Pinpoint the cell where the given text exists, returning its [X, Y] midpoint coordinate. 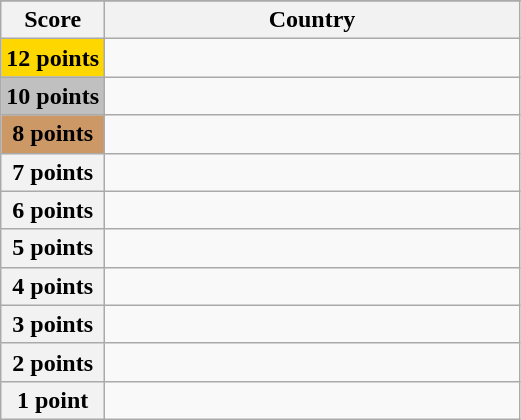
6 points [53, 210]
2 points [53, 362]
Country [312, 20]
Score [53, 20]
8 points [53, 134]
5 points [53, 248]
4 points [53, 286]
7 points [53, 172]
10 points [53, 96]
1 point [53, 400]
3 points [53, 324]
12 points [53, 58]
